Find where the given text appears and provide that cell's center as (x, y) coordinate. 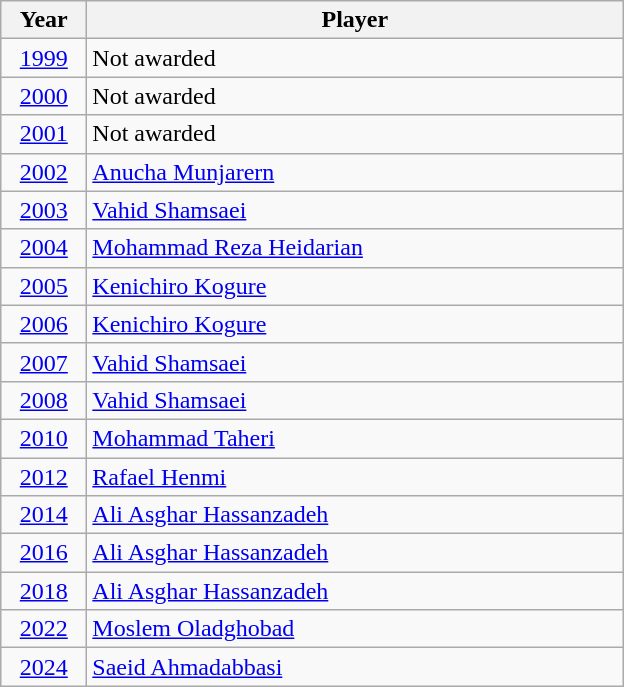
Year (44, 20)
Mohammad Taheri (355, 438)
Mohammad Reza Heidarian (355, 248)
2005 (44, 286)
2012 (44, 477)
Anucha Munjarern (355, 172)
2007 (44, 362)
2010 (44, 438)
2016 (44, 553)
Rafael Henmi (355, 477)
2022 (44, 629)
2001 (44, 134)
Saeid Ahmadabbasi (355, 667)
2004 (44, 248)
2018 (44, 591)
2003 (44, 210)
1999 (44, 58)
2006 (44, 324)
2008 (44, 400)
Moslem Oladghobad (355, 629)
2000 (44, 96)
2024 (44, 667)
2014 (44, 515)
2002 (44, 172)
Player (355, 20)
